Output the [X, Y] coordinate of the center of the cell containing the given text.  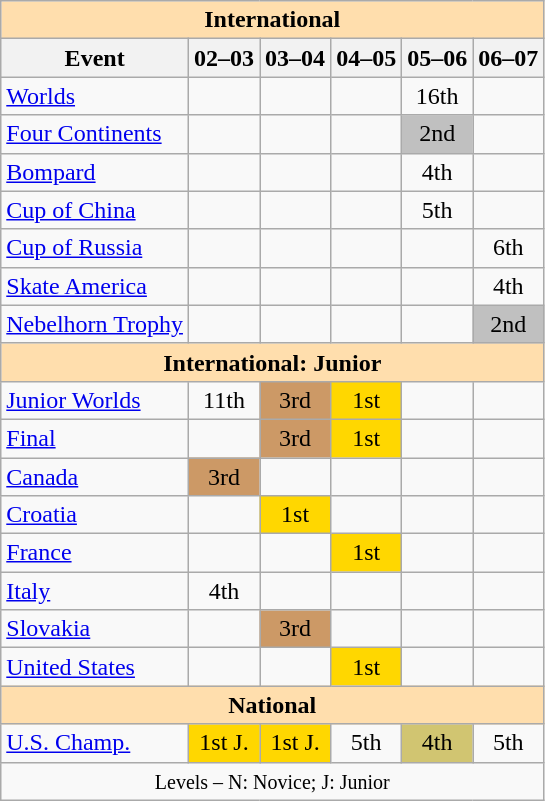
Worlds [95, 96]
Event [95, 58]
11th [224, 400]
Italy [95, 591]
Bompard [95, 172]
Levels – N: Novice; J: Junior [272, 781]
02–03 [224, 58]
International: Junior [272, 362]
Four Continents [95, 134]
06–07 [508, 58]
Junior Worlds [95, 400]
International [272, 20]
France [95, 553]
Croatia [95, 515]
Final [95, 438]
Cup of Russia [95, 248]
U.S. Champ. [95, 743]
National [272, 705]
United States [95, 667]
Canada [95, 477]
Cup of China [95, 210]
Skate America [95, 286]
6th [508, 248]
Slovakia [95, 629]
Nebelhorn Trophy [95, 324]
03–04 [296, 58]
16th [438, 96]
05–06 [438, 58]
04–05 [366, 58]
